Extract the (x, y) coordinate from the center of the cell holding the provided text.  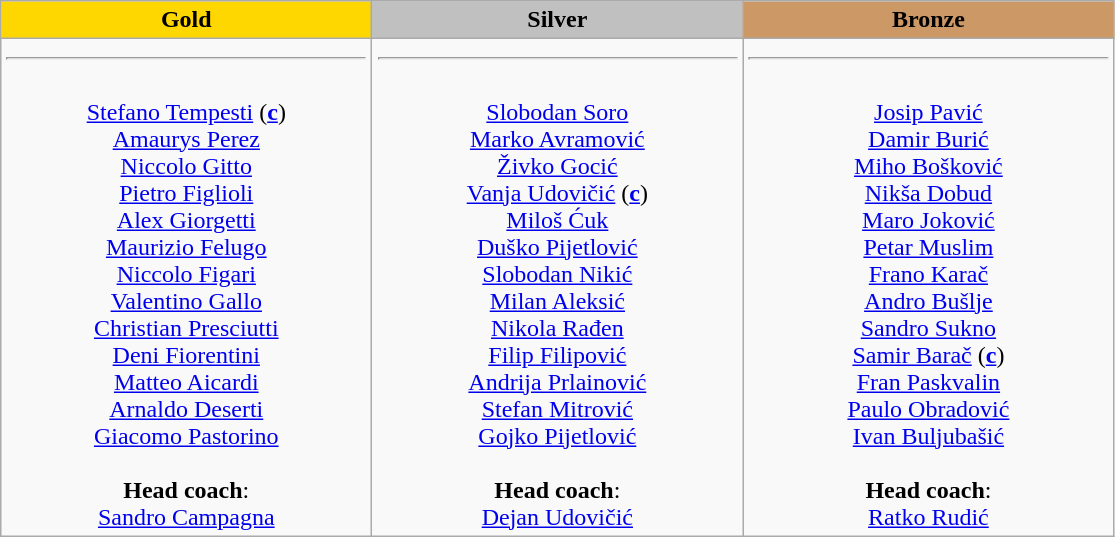
Bronze (928, 20)
Silver (558, 20)
Gold (186, 20)
